Return the (X, Y) coordinate for the center point of the cell that contains the specified text.  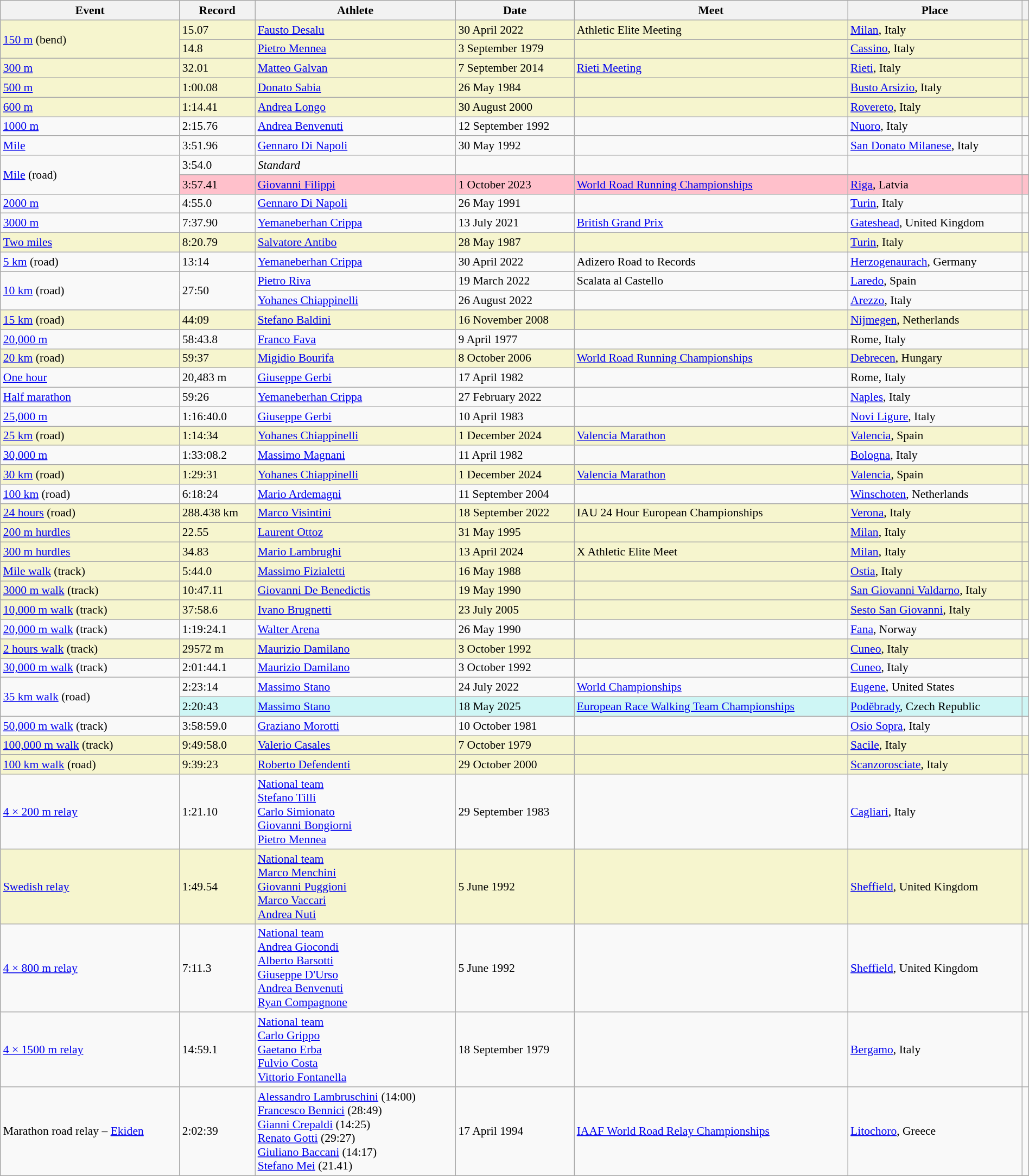
4 × 800 m relay (90, 968)
Verona, Italy (935, 513)
Debrecen, Hungary (935, 358)
18 May 2025 (514, 707)
Sesto San Giovanni, Italy (935, 610)
Graziano Morotti (355, 726)
Busto Arsizio, Italy (935, 88)
29 September 1983 (514, 812)
2:20:43 (217, 707)
Rovereto, Italy (935, 107)
Winschoten, Netherlands (935, 494)
World Championships (711, 687)
9:39:23 (217, 765)
Meet (711, 10)
3:57.41 (217, 185)
Fana, Norway (935, 629)
22.55 (217, 533)
1:19:24.1 (217, 629)
12 September 1992 (514, 127)
3000 m (90, 223)
San Giovanni Valdarno, Italy (935, 591)
Stefano Baldini (355, 320)
17 April 1994 (514, 1131)
Half marathon (90, 397)
3:51.96 (217, 146)
San Donato Milanese, Italy (935, 146)
58:43.8 (217, 339)
30,000 m (90, 456)
Marco Visintini (355, 513)
8:20.79 (217, 243)
Athletic Elite Meeting (711, 30)
3:54.0 (217, 165)
500 m (90, 88)
Scanzorosciate, Italy (935, 765)
Migidio Bourifa (355, 358)
IAU 24 Hour European Championships (711, 513)
Swedish relay (90, 887)
2:02:39 (217, 1131)
Matteo Galvan (355, 68)
Riga, Latvia (935, 185)
16 November 2008 (514, 320)
Bergamo, Italy (935, 1050)
Bologna, Italy (935, 456)
Osio Sopra, Italy (935, 726)
15.07 (217, 30)
19 March 2022 (514, 281)
2:23:14 (217, 687)
Novi Ligure, Italy (935, 416)
24 hours (road) (90, 513)
Nuoro, Italy (935, 127)
600 m (90, 107)
Andrea Longo (355, 107)
13:14 (217, 262)
288.438 km (217, 513)
Rieti, Italy (935, 68)
44:09 (217, 320)
300 m hurdles (90, 552)
9:49:58.0 (217, 745)
Laredo, Spain (935, 281)
Marathon road relay – Ekiden (90, 1131)
7 September 2014 (514, 68)
Gateshead, United Kingdom (935, 223)
26 May 1991 (514, 204)
50,000 m walk (track) (90, 726)
Ostia, Italy (935, 571)
Franco Fava (355, 339)
Cagliari, Italy (935, 812)
Event (90, 10)
Valerio Casales (355, 745)
Andrea Benvenuti (355, 127)
14:59.1 (217, 1050)
National teamStefano TilliCarlo SimionatoGiovanni BongiorniPietro Mennea (355, 812)
25,000 m (90, 416)
20,483 m (217, 378)
Arezzo, Italy (935, 301)
Massimo Magnani (355, 456)
Alessandro Lambruschini (14:00)Francesco Bennici (28:49)Gianni Crepaldi (14:25)Renato Gotti (29:27)Giuliano Baccani (14:17)Stefano Mei (21.41) (355, 1131)
100 km (road) (90, 494)
Two miles (90, 243)
8 October 2006 (514, 358)
9 April 1977 (514, 339)
1:14:34 (217, 436)
European Race Walking Team Championships (711, 707)
Pietro Riva (355, 281)
3000 m walk (track) (90, 591)
Poděbrady, Czech Republic (935, 707)
7:11.3 (217, 968)
18 September 2022 (514, 513)
13 April 2024 (514, 552)
Laurent Ottoz (355, 533)
1:33:08.2 (217, 456)
1 October 2023 (514, 185)
29 October 2000 (514, 765)
4 × 1500 m relay (90, 1050)
Standard (355, 165)
2:01:44.1 (217, 668)
20,000 m walk (track) (90, 629)
100 km walk (road) (90, 765)
Mario Ardemagni (355, 494)
7 October 1979 (514, 745)
100,000 m walk (track) (90, 745)
5 km (road) (90, 262)
Herzogenaurach, Germany (935, 262)
19 May 1990 (514, 591)
Roberto Defendenti (355, 765)
National teamAndrea GiocondiAlberto BarsottiGiuseppe D'UrsoAndrea BenvenutiRyan Compagnone (355, 968)
Rieti Meeting (711, 68)
10:47.11 (217, 591)
Giovanni De Benedictis (355, 591)
6:18:24 (217, 494)
30 km (road) (90, 475)
Place (935, 10)
Cassino, Italy (935, 49)
4 × 200 m relay (90, 812)
27 February 2022 (514, 397)
2 hours walk (track) (90, 649)
Adizero Road to Records (711, 262)
1:16:40.0 (217, 416)
Athlete (355, 10)
59:26 (217, 397)
3:58:59.0 (217, 726)
2000 m (90, 204)
26 August 2022 (514, 301)
Massimo Fizialetti (355, 571)
Nijmegen, Netherlands (935, 320)
35 km walk (road) (90, 697)
30 May 1992 (514, 146)
26 May 1984 (514, 88)
150 m (bend) (90, 39)
1:21.10 (217, 812)
National teamCarlo GrippoGaetano ErbaFulvio CostaVittorio Fontanella (355, 1050)
Naples, Italy (935, 397)
Donato Sabia (355, 88)
11 September 2004 (514, 494)
Scalata al Castello (711, 281)
Litochoro, Greece (935, 1131)
15 km (road) (90, 320)
10 km (road) (90, 291)
17 April 1982 (514, 378)
Pietro Mennea (355, 49)
Giovanni Filippi (355, 185)
Mile (90, 146)
20 km (road) (90, 358)
23 July 2005 (514, 610)
27:50 (217, 291)
30,000 m walk (track) (90, 668)
IAAF World Road Relay Championships (711, 1131)
1:49.54 (217, 887)
20,000 m (90, 339)
2:15.76 (217, 127)
Fausto Desalu (355, 30)
Eugene, United States (935, 687)
28 May 1987 (514, 243)
1:14.41 (217, 107)
24 July 2022 (514, 687)
32.01 (217, 68)
300 m (90, 68)
26 May 1990 (514, 629)
10,000 m walk (track) (90, 610)
14.8 (217, 49)
1:00.08 (217, 88)
Date (514, 10)
British Grand Prix (711, 223)
Mile walk (track) (90, 571)
11 April 1982 (514, 456)
Mile (road) (90, 175)
1:29:31 (217, 475)
Walter Arena (355, 629)
18 September 1979 (514, 1050)
Salvatore Antibo (355, 243)
3 September 1979 (514, 49)
59:37 (217, 358)
Record (217, 10)
National teamMarco MenchiniGiovanni PuggioniMarco VaccariAndrea Nuti (355, 887)
29572 m (217, 649)
30 August 2000 (514, 107)
5:44.0 (217, 571)
200 m hurdles (90, 533)
13 July 2021 (514, 223)
Mario Lambrughi (355, 552)
7:37.90 (217, 223)
4:55.0 (217, 204)
Ivano Brugnetti (355, 610)
34.83 (217, 552)
1000 m (90, 127)
Sacile, Italy (935, 745)
One hour (90, 378)
25 km (road) (90, 436)
10 October 1981 (514, 726)
31 May 1995 (514, 533)
37:58.6 (217, 610)
16 May 1988 (514, 571)
X Athletic Elite Meet (711, 552)
10 April 1983 (514, 416)
